Find where the given text appears and provide that cell's center as (x, y) coordinate. 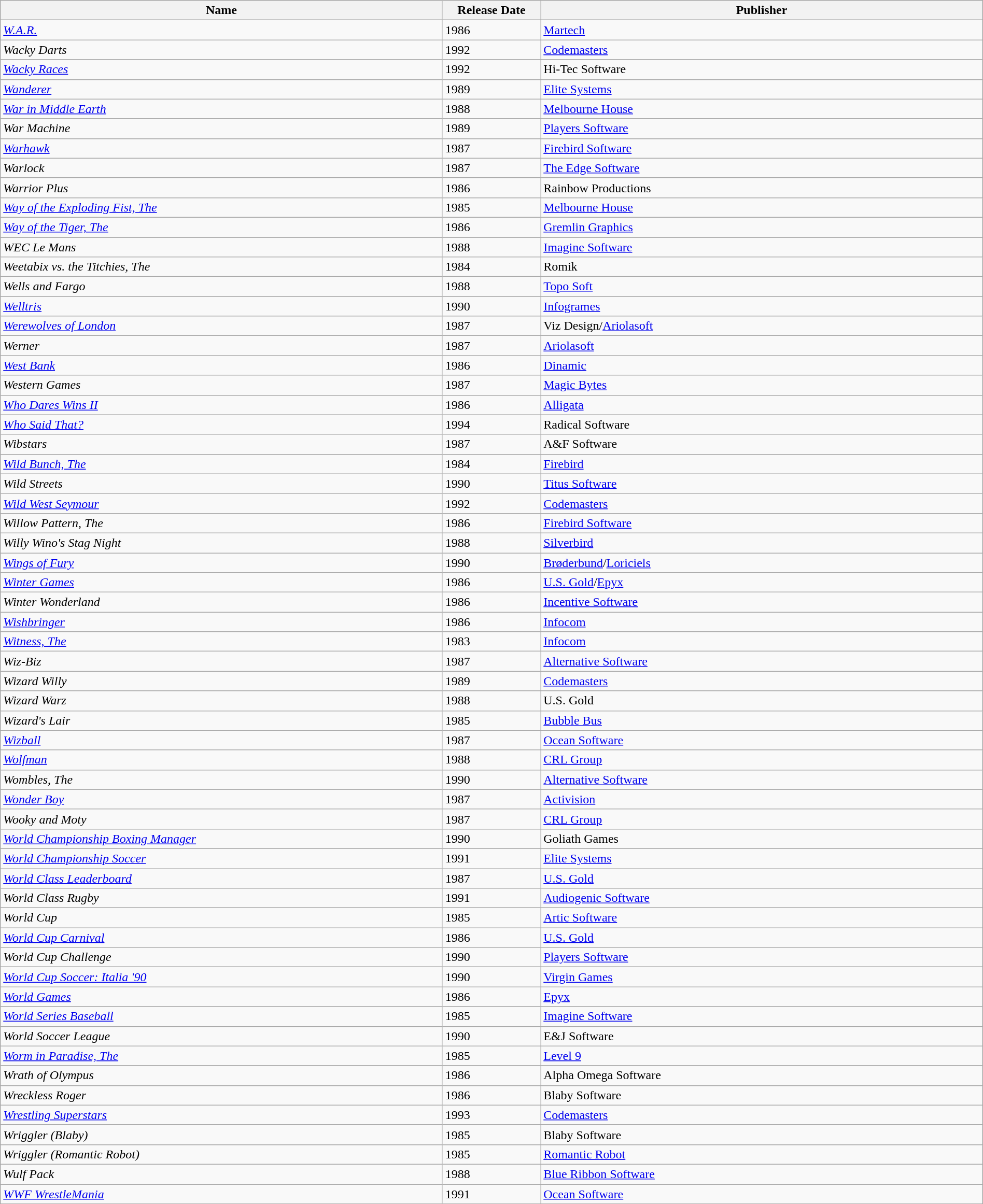
Wizard's Lair (222, 720)
World Cup Carnival (222, 938)
1993 (491, 1115)
World Cup Challenge (222, 957)
Level 9 (762, 1056)
Gremlin Graphics (762, 227)
World Games (222, 997)
World Cup Soccer: Italia '90 (222, 977)
Wizball (222, 740)
Way of the Exploding Fist, The (222, 207)
Who Said That? (222, 424)
Release Date (491, 10)
World Series Baseball (222, 1016)
Virgin Games (762, 977)
Brøderbund/Loriciels (762, 562)
WEC Le Mans (222, 247)
Witness, The (222, 642)
1983 (491, 642)
W.A.R. (222, 30)
War in Middle Earth (222, 109)
Blue Ribbon Software (762, 1174)
Alpha Omega Software (762, 1075)
Romantic Robot (762, 1154)
Werner (222, 346)
Winter Wonderland (222, 602)
Alligata (762, 405)
Epyx (762, 997)
A&F Software (762, 444)
Wriggler (Blaby) (222, 1135)
Romik (762, 267)
World Soccer League (222, 1036)
Publisher (762, 10)
Willow Pattern, The (222, 523)
World Class Leaderboard (222, 879)
Ariolasoft (762, 346)
Wild Streets (222, 484)
Werewolves of London (222, 326)
Wild West Seymour (222, 503)
Wonder Boy (222, 799)
Wrath of Olympus (222, 1075)
Wizard Warz (222, 701)
Wild Bunch, The (222, 464)
Warlock (222, 168)
Wombles, The (222, 780)
The Edge Software (762, 168)
Titus Software (762, 484)
Martech (762, 30)
Warrior Plus (222, 188)
Way of the Tiger, The (222, 227)
Weetabix vs. the Titchies, The (222, 267)
Wacky Darts (222, 50)
Hi-Tec Software (762, 69)
Rainbow Productions (762, 188)
Wriggler (Romantic Robot) (222, 1154)
World Cup (222, 918)
Wreckless Roger (222, 1095)
West Bank (222, 365)
1994 (491, 424)
World Class Rugby (222, 898)
Wells and Fargo (222, 287)
Silverbird (762, 543)
Topo Soft (762, 287)
Wulf Pack (222, 1174)
WWF WrestleMania (222, 1194)
Artic Software (762, 918)
Incentive Software (762, 602)
Radical Software (762, 424)
Infogrames (762, 306)
U.S. Gold/Epyx (762, 583)
Wrestling Superstars (222, 1115)
Wizard Willy (222, 681)
Wishbringer (222, 622)
Winter Games (222, 583)
World Championship Soccer (222, 858)
Who Dares Wins II (222, 405)
Willy Wino's Stag Night (222, 543)
Magic Bytes (762, 385)
Worm in Paradise, The (222, 1056)
Wings of Fury (222, 562)
Wolfman (222, 760)
Wacky Races (222, 69)
Firebird (762, 464)
E&J Software (762, 1036)
Wiz-Biz (222, 661)
Wibstars (222, 444)
Wooky and Moty (222, 819)
Name (222, 10)
Wanderer (222, 89)
Dinamic (762, 365)
Warhawk (222, 148)
Viz Design/Ariolasoft (762, 326)
Audiogenic Software (762, 898)
War Machine (222, 129)
Activision (762, 799)
Bubble Bus (762, 720)
Goliath Games (762, 839)
Welltris (222, 306)
World Championship Boxing Manager (222, 839)
Western Games (222, 385)
